Identify which cell holds the provided text, then report its [X, Y] central coordinate. 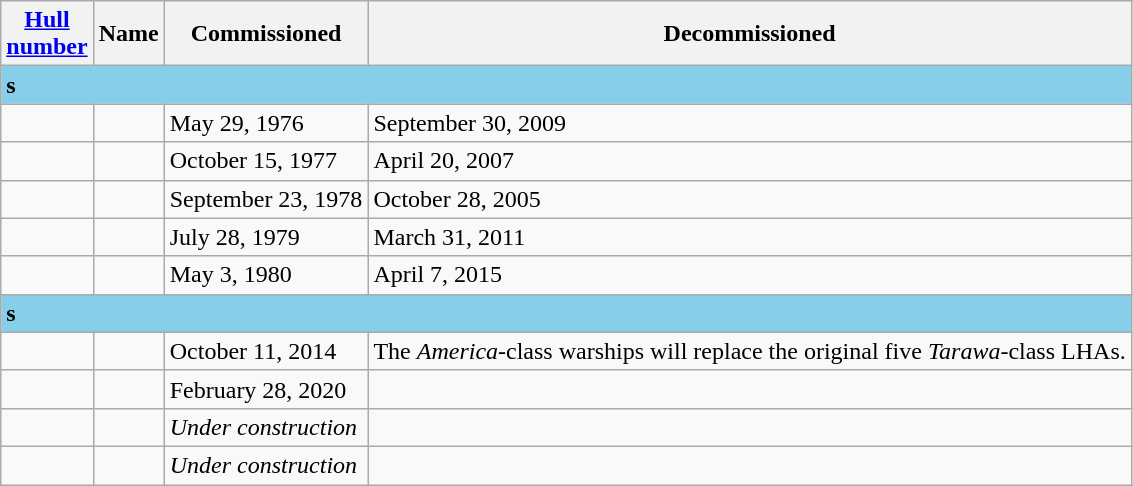
October 15, 1977 [266, 161]
Name [128, 34]
The America-class warships will replace the original five Tarawa-class LHAs. [750, 351]
March 31, 2011 [750, 237]
April 20, 2007 [750, 161]
February 28, 2020 [266, 389]
Commissioned [266, 34]
May 29, 1976 [266, 123]
Decommissioned [750, 34]
April 7, 2015 [750, 275]
October 28, 2005 [750, 199]
October 11, 2014 [266, 351]
September 30, 2009 [750, 123]
Hullnumber [47, 34]
September 23, 1978 [266, 199]
July 28, 1979 [266, 237]
May 3, 1980 [266, 275]
